Identify which cell holds the provided text, then report its (x, y) central coordinate. 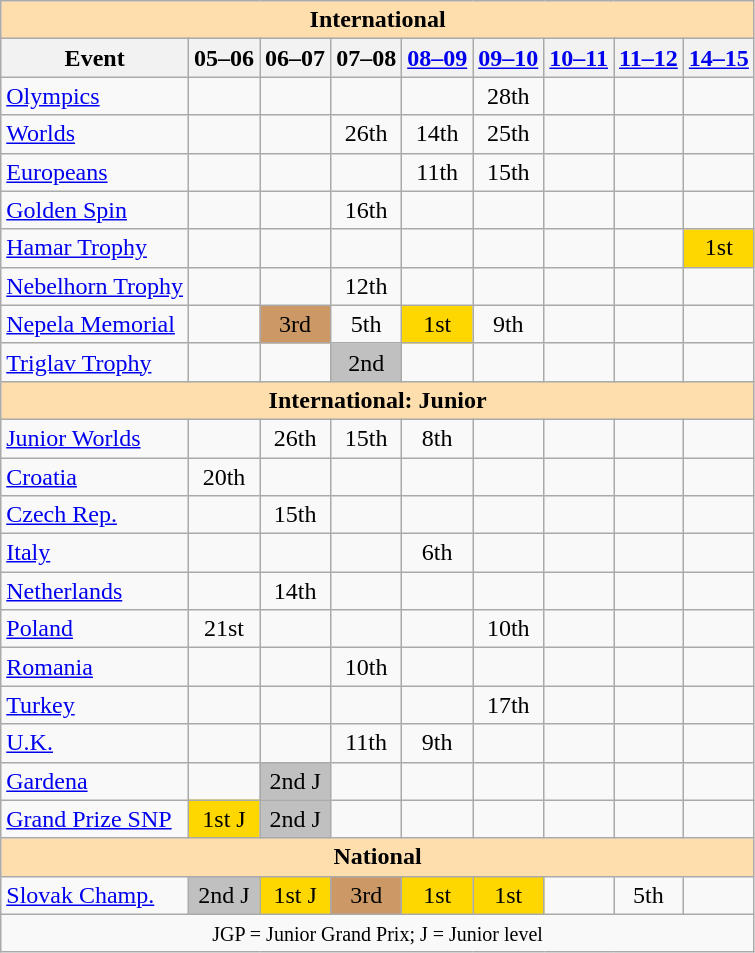
07–08 (366, 58)
Worlds (95, 134)
Italy (95, 553)
05–06 (224, 58)
Croatia (95, 477)
International: Junior (378, 400)
12th (366, 286)
14–15 (718, 58)
Gardena (95, 781)
8th (438, 438)
Nepela Memorial (95, 324)
25th (508, 134)
Turkey (95, 705)
16th (366, 210)
Netherlands (95, 591)
International (378, 20)
Grand Prize SNP (95, 819)
U.K. (95, 743)
6th (438, 553)
Europeans (95, 172)
Romania (95, 667)
Nebelhorn Trophy (95, 286)
11–12 (649, 58)
Poland (95, 629)
20th (224, 477)
21st (224, 629)
Event (95, 58)
28th (508, 96)
08–09 (438, 58)
Czech Rep. (95, 515)
Hamar Trophy (95, 248)
09–10 (508, 58)
Junior Worlds (95, 438)
06–07 (296, 58)
2nd (366, 362)
Olympics (95, 96)
National (378, 857)
Golden Spin (95, 210)
JGP = Junior Grand Prix; J = Junior level (378, 933)
Triglav Trophy (95, 362)
17th (508, 705)
Slovak Champ. (95, 895)
10–11 (579, 58)
